Capture the cell that displays the provided text and extract its [x, y] central coordinate. 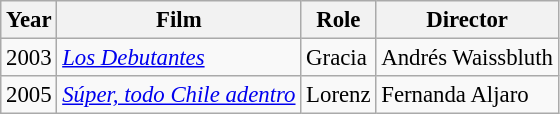
2005 [29, 95]
Andrés Waissbluth [467, 58]
2003 [29, 58]
Fernanda Aljaro [467, 95]
Gracia [338, 58]
Year [29, 20]
Film [179, 20]
Role [338, 20]
Lorenz [338, 95]
Director [467, 20]
Los Debutantes [179, 58]
Súper, todo Chile adentro [179, 95]
